Return (x, y) of the center of cell containing provided text 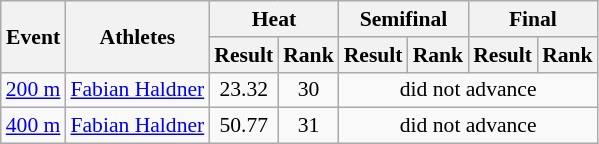
Heat (274, 19)
30 (308, 90)
Semifinal (404, 19)
Athletes (137, 36)
50.77 (244, 126)
Final (532, 19)
400 m (34, 126)
23.32 (244, 90)
31 (308, 126)
200 m (34, 90)
Event (34, 36)
